Detect which cell encompasses the target text, then output its [x, y] center coordinate. 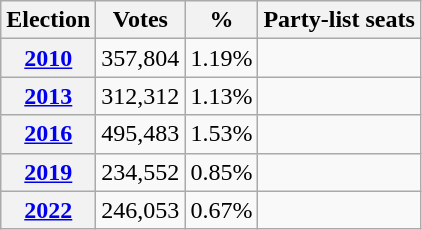
0.85% [222, 172]
2016 [48, 134]
2022 [48, 210]
2019 [48, 172]
312,312 [140, 96]
495,483 [140, 134]
1.13% [222, 96]
2010 [48, 58]
Election [48, 20]
Votes [140, 20]
246,053 [140, 210]
% [222, 20]
1.19% [222, 58]
1.53% [222, 134]
Party-list seats [339, 20]
357,804 [140, 58]
234,552 [140, 172]
0.67% [222, 210]
2013 [48, 96]
